Find where the given text appears and provide that cell's center as (x, y) coordinate. 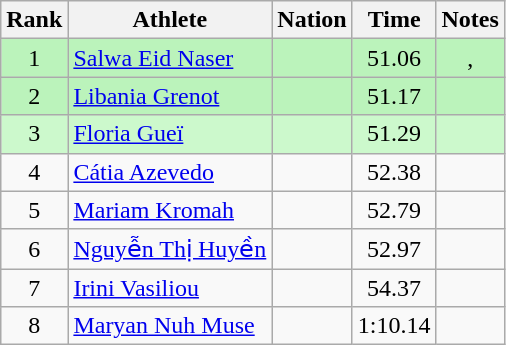
Maryan Nuh Muse (170, 326)
51.06 (394, 58)
54.37 (394, 288)
51.29 (394, 134)
Floria Gueï (170, 134)
Libania Grenot (170, 96)
1 (34, 58)
Cátia Azevedo (170, 172)
51.17 (394, 96)
2 (34, 96)
52.38 (394, 172)
7 (34, 288)
8 (34, 326)
4 (34, 172)
3 (34, 134)
5 (34, 210)
52.97 (394, 249)
1:10.14 (394, 326)
52.79 (394, 210)
Nation (312, 20)
Rank (34, 20)
Salwa Eid Naser (170, 58)
, (470, 58)
Nguyễn Thị Huyền (170, 249)
Mariam Kromah (170, 210)
Irini Vasiliou (170, 288)
Notes (470, 20)
Athlete (170, 20)
6 (34, 249)
Time (394, 20)
